Provide the (X, Y) coordinate of the cell's center where the given text is located.  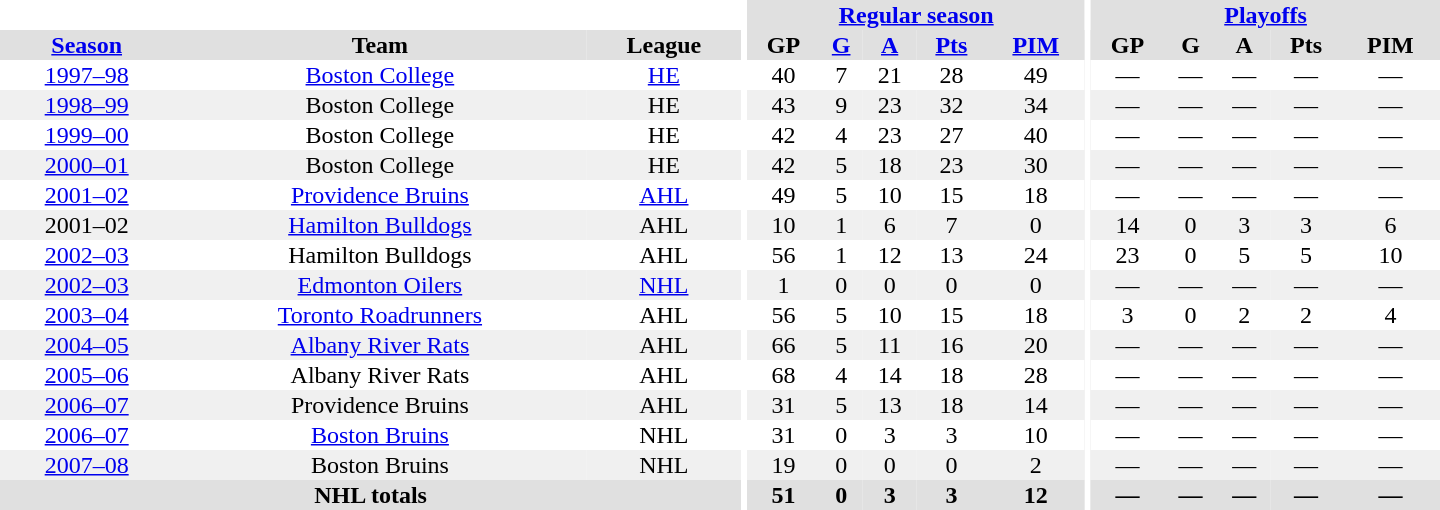
2005–06 (86, 375)
Toronto Roadrunners (380, 315)
League (664, 45)
Regular season (916, 15)
27 (952, 135)
20 (1036, 345)
16 (952, 345)
NHL totals (370, 495)
19 (783, 465)
30 (1036, 165)
2004–05 (86, 345)
1997–98 (86, 75)
Playoffs (1266, 15)
51 (783, 495)
Team (380, 45)
66 (783, 345)
32 (952, 105)
43 (783, 105)
11 (890, 345)
1998–99 (86, 105)
Edmonton Oilers (380, 285)
34 (1036, 105)
Season (86, 45)
2007–08 (86, 465)
21 (890, 75)
68 (783, 375)
1999–00 (86, 135)
2000–01 (86, 165)
9 (842, 105)
24 (1036, 255)
2003–04 (86, 315)
